Determine the [X, Y] coordinate at the center of the cell enclosing the given text.  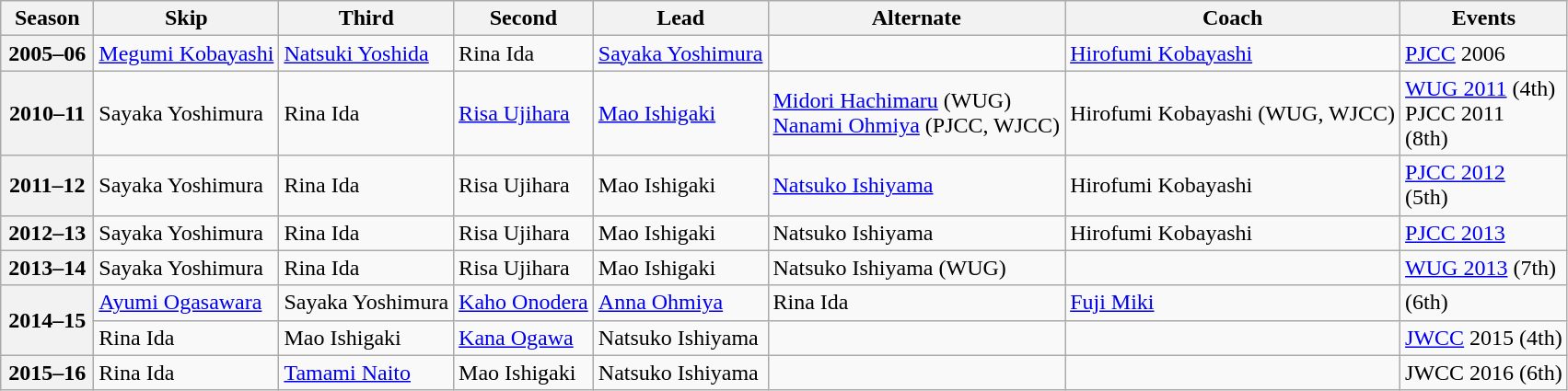
Second [524, 18]
2010–11 [48, 113]
Fuji Miki [1233, 303]
Alternate [917, 18]
JWCC 2016 (6th) [1484, 373]
2011–12 [48, 186]
2005–06 [48, 53]
Kaho Onodera [524, 303]
(6th) [1484, 303]
Midori Hachimaru (WUG)Nanami Ohmiya (PJCC, WJCC) [917, 113]
Kana Ogawa [524, 338]
Events [1484, 18]
Megumi Kobayashi [186, 53]
2014–15 [48, 320]
Skip [186, 18]
PJCC 2006 [1484, 53]
2015–16 [48, 373]
Tamami Naito [366, 373]
WUG 2013 (7th) [1484, 268]
WUG 2011 (4th)PJCC 2011 (8th) [1484, 113]
PJCC 2012 (5th) [1484, 186]
Natsuki Yoshida [366, 53]
Third [366, 18]
Natsuko Ishiyama (WUG) [917, 268]
PJCC 2013 [1484, 233]
Hirofumi Kobayashi (WUG, WJCC) [1233, 113]
Coach [1233, 18]
JWCC 2015 (4th) [1484, 338]
Season [48, 18]
2012–13 [48, 233]
2013–14 [48, 268]
Ayumi Ogasawara [186, 303]
Lead [680, 18]
Anna Ohmiya [680, 303]
